Output the [x, y] coordinate of the center of the cell containing the given text.  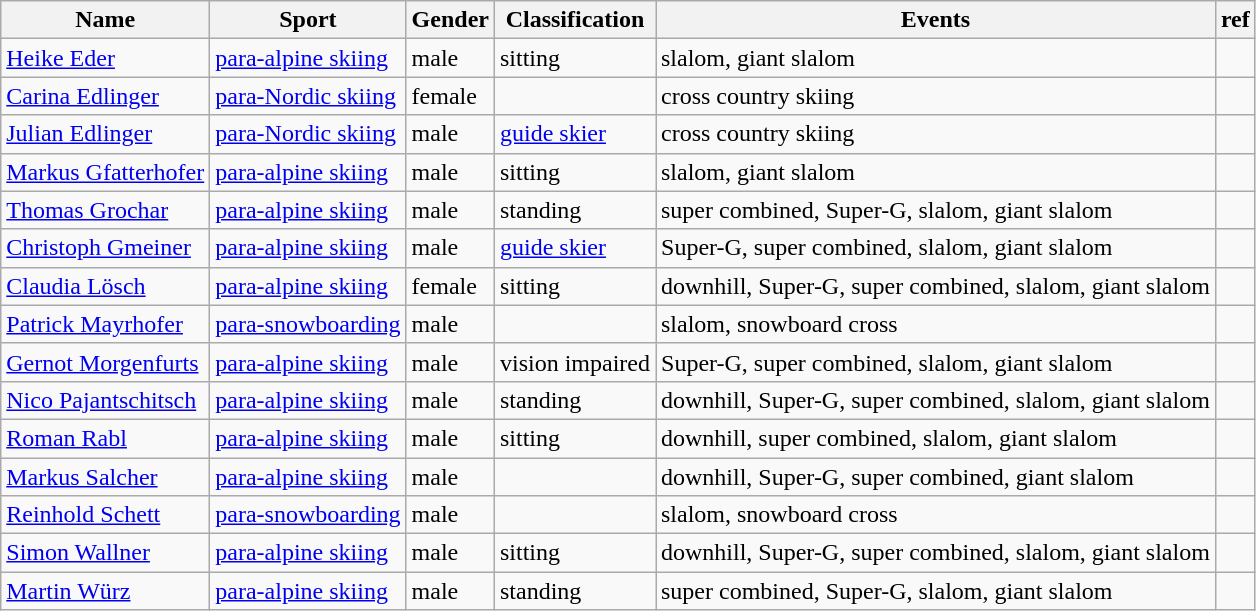
Martin Würz [106, 591]
Name [106, 20]
Markus Gfatterhofer [106, 172]
Reinhold Schett [106, 515]
Claudia Lösch [106, 286]
Roman Rabl [106, 438]
Sport [308, 20]
Thomas Grochar [106, 210]
Markus Salcher [106, 477]
Christoph Gmeiner [106, 248]
vision impaired [574, 362]
downhill, super combined, slalom, giant slalom [936, 438]
Carina Edlinger [106, 96]
Heike Eder [106, 58]
Julian Edlinger [106, 134]
ref [1235, 20]
Events [936, 20]
Gernot Morgenfurts [106, 362]
Patrick Mayrhofer [106, 324]
Classification [574, 20]
Nico Pajantschitsch [106, 400]
Simon Wallner [106, 553]
Gender [450, 20]
downhill, Super-G, super combined, giant slalom [936, 477]
